For the text-containing cell, return its midpoint in (X, Y) coordinate format. 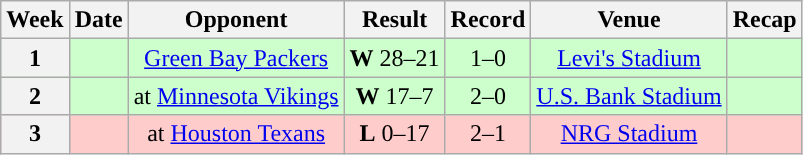
Venue (629, 20)
W 28–21 (394, 58)
Opponent (236, 20)
Record (488, 20)
Green Bay Packers (236, 58)
Levi's Stadium (629, 58)
U.S. Bank Stadium (629, 96)
1–0 (488, 58)
Recap (764, 20)
W 17–7 (394, 96)
2–1 (488, 134)
3 (35, 134)
Week (35, 20)
2 (35, 96)
at Houston Texans (236, 134)
1 (35, 58)
NRG Stadium (629, 134)
2–0 (488, 96)
Result (394, 20)
L 0–17 (394, 134)
at Minnesota Vikings (236, 96)
Date (98, 20)
